Return the [X, Y] coordinate for the center point of the cell that contains the specified text.  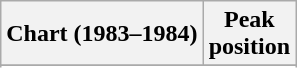
Chart (1983–1984) [102, 34]
Peakposition [249, 34]
